Determine the [X, Y] coordinate at the center of the cell enclosing the given text.  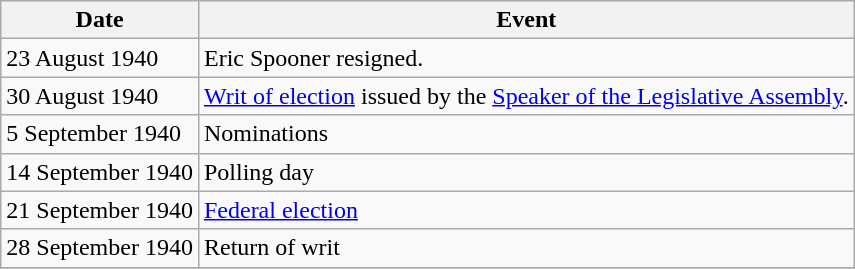
Writ of election issued by the Speaker of the Legislative Assembly. [526, 96]
Polling day [526, 172]
28 September 1940 [100, 248]
Nominations [526, 134]
Federal election [526, 210]
21 September 1940 [100, 210]
Eric Spooner resigned. [526, 58]
5 September 1940 [100, 134]
Date [100, 20]
23 August 1940 [100, 58]
Event [526, 20]
30 August 1940 [100, 96]
14 September 1940 [100, 172]
Return of writ [526, 248]
